Pinpoint the cell where the given text exists, returning its [X, Y] midpoint coordinate. 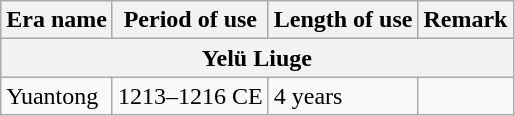
Yuantong [57, 96]
Length of use [343, 20]
1213–1216 CE [190, 96]
Yelü Liuge [257, 58]
4 years [343, 96]
Remark [466, 20]
Period of use [190, 20]
Era name [57, 20]
